Search for the cell housing the specified text and yield its [x, y] center coordinate. 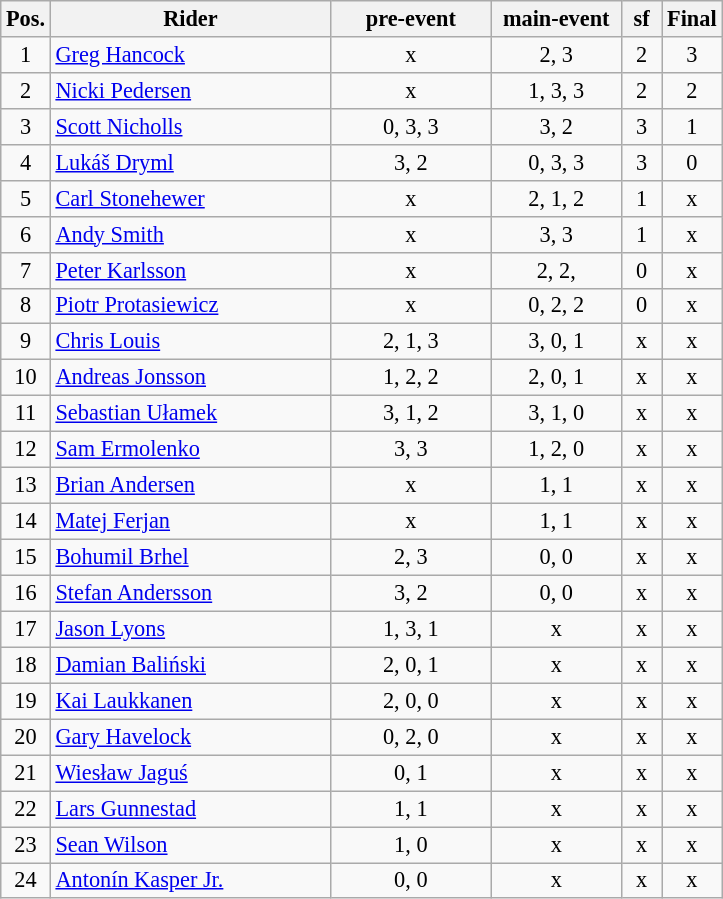
6 [26, 234]
4 [26, 162]
3, 1, 2 [411, 414]
Carl Stonehewer [190, 198]
Jason Lyons [190, 629]
1, 0 [411, 844]
7 [26, 270]
Sam Ermolenko [190, 450]
3, 1, 0 [556, 414]
Rider [190, 19]
1, 3, 3 [556, 90]
10 [26, 378]
Lukáš Dryml [190, 162]
Nicki Pedersen [190, 90]
12 [26, 450]
2, 1, 3 [411, 342]
1, 2, 2 [411, 378]
Sean Wilson [190, 844]
Kai Laukkanen [190, 701]
1, 3, 1 [411, 629]
19 [26, 701]
23 [26, 844]
2, 1, 2 [556, 198]
11 [26, 414]
Matej Ferjan [190, 521]
Chris Louis [190, 342]
Sebastian Ułamek [190, 414]
2, 0, 0 [411, 701]
24 [26, 880]
22 [26, 809]
Andreas Jonsson [190, 378]
3, 0, 1 [556, 342]
1, 2, 0 [556, 450]
16 [26, 593]
9 [26, 342]
5 [26, 198]
13 [26, 485]
Brian Andersen [190, 485]
Gary Havelock [190, 737]
15 [26, 557]
main-event [556, 19]
Antonín Kasper Jr. [190, 880]
Lars Gunnestad [190, 809]
2, 2, [556, 270]
Andy Smith [190, 234]
pre-event [411, 19]
0, 2, 0 [411, 737]
Damian Baliński [190, 665]
sf [641, 19]
Bohumil Brhel [190, 557]
Pos. [26, 19]
20 [26, 737]
Peter Karlsson [190, 270]
0, 2, 2 [556, 306]
Stefan Andersson [190, 593]
0, 1 [411, 773]
18 [26, 665]
17 [26, 629]
Piotr Protasiewicz [190, 306]
Scott Nicholls [190, 126]
Wiesław Jaguś [190, 773]
8 [26, 306]
Greg Hancock [190, 55]
21 [26, 773]
Final [692, 19]
14 [26, 521]
